Detect which cell encompasses the target text, then output its [x, y] center coordinate. 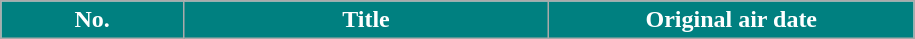
No. [92, 20]
Original air date [732, 20]
Title [366, 20]
